Identify which cell holds the provided text, then report its (X, Y) central coordinate. 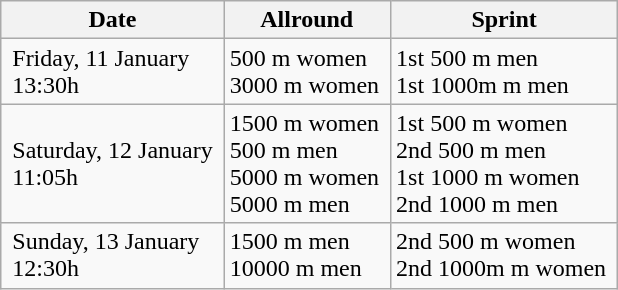
Friday, 11 January 13:30h (112, 72)
2nd 500 m women 2nd 1000m m women (504, 256)
Saturday, 12 January 11:05h (112, 164)
1500 m women 500 m men 5000 m women 5000 m men (307, 164)
1500 m men 10000 m men (307, 256)
500 m women 3000 m women (307, 72)
Allround (307, 20)
1st 500 m men 1st 1000m m men (504, 72)
1st 500 m women 2nd 500 m men 1st 1000 m women 2nd 1000 m men (504, 164)
Sprint (504, 20)
Sunday, 13 January 12:30h (112, 256)
Date (112, 20)
